Output the [X, Y] coordinate of the center of the cell containing the given text.  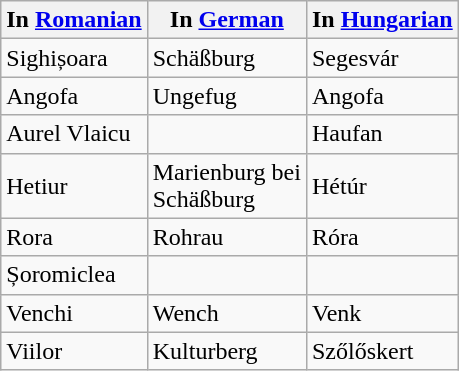
Schäßburg [226, 58]
Venchi [74, 313]
Rora [74, 237]
Szőlőskert [382, 351]
Ungefug [226, 96]
In German [226, 20]
Șoromiclea [74, 275]
Viilor [74, 351]
Sighișoara [74, 58]
In Romanian [74, 20]
Kulturberg [226, 351]
Segesvár [382, 58]
Hetiur [74, 186]
Wench [226, 313]
Róra [382, 237]
Hétúr [382, 186]
Haufan [382, 134]
Aurel Vlaicu [74, 134]
Venk [382, 313]
Marienburg beiSchäßburg [226, 186]
Rohrau [226, 237]
In Hungarian [382, 20]
